Find where the given text appears and provide that cell's center as [x, y] coordinate. 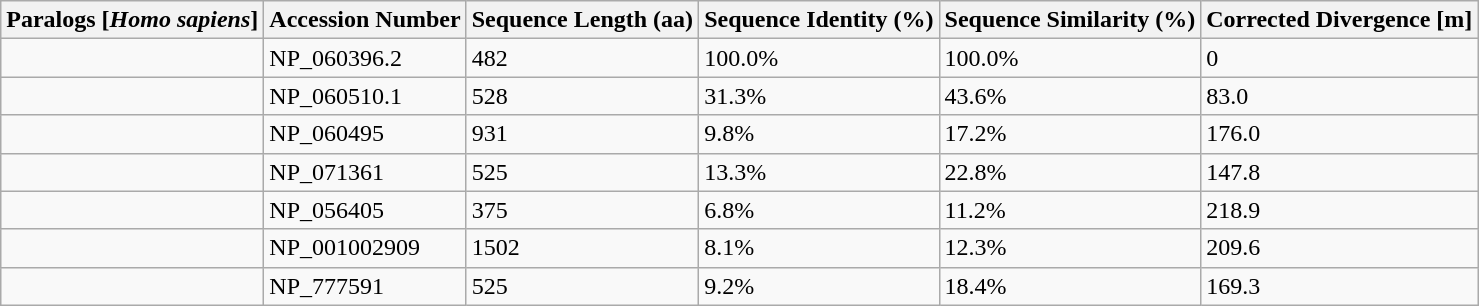
Corrected Divergence [m] [1340, 20]
Sequence Length (aa) [582, 20]
NP_001002909 [365, 248]
Sequence Identity (%) [819, 20]
NP_060510.1 [365, 96]
Paralogs [Homo sapiens] [132, 20]
17.2% [1070, 134]
Accession Number [365, 20]
12.3% [1070, 248]
9.8% [819, 134]
11.2% [1070, 210]
6.8% [819, 210]
22.8% [1070, 172]
528 [582, 96]
218.9 [1340, 210]
169.3 [1340, 286]
1502 [582, 248]
375 [582, 210]
NP_056405 [365, 210]
8.1% [819, 248]
9.2% [819, 286]
31.3% [819, 96]
209.6 [1340, 248]
83.0 [1340, 96]
176.0 [1340, 134]
482 [582, 58]
NP_060396.2 [365, 58]
43.6% [1070, 96]
NP_071361 [365, 172]
NP_060495 [365, 134]
NP_777591 [365, 286]
147.8 [1340, 172]
18.4% [1070, 286]
Sequence Similarity (%) [1070, 20]
931 [582, 134]
0 [1340, 58]
13.3% [819, 172]
